Return (X, Y) of the center of cell containing provided text 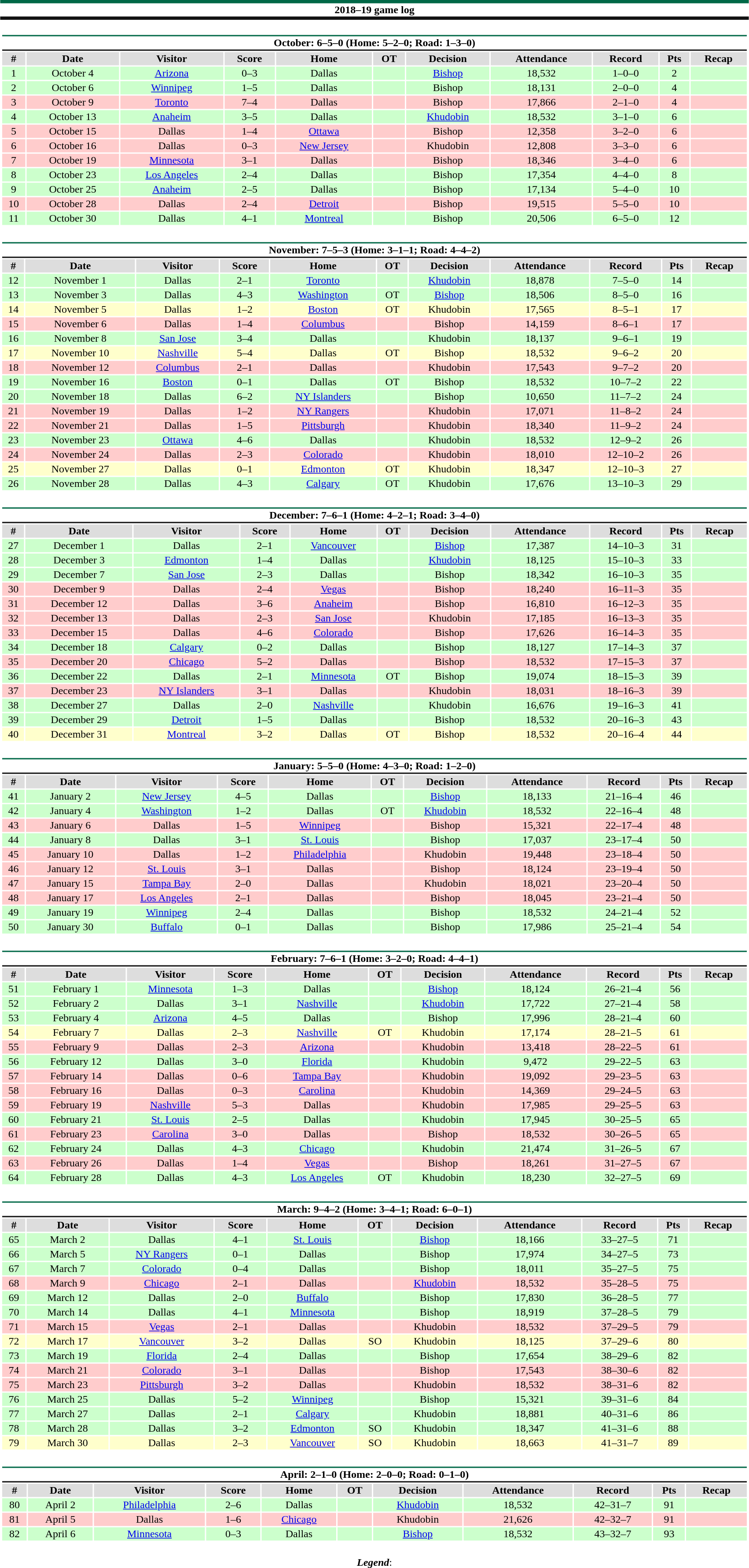
25 (13, 469)
December 20 (79, 662)
5–4–0 (626, 190)
11–8–2 (626, 411)
October 15 (73, 132)
41–31–7 (620, 1443)
17,654 (530, 1356)
31–26–5 (623, 1148)
November 21 (80, 425)
January 12 (70, 869)
18,166 (530, 1240)
3–1–0 (626, 117)
December 23 (79, 691)
37–28–5 (620, 1312)
17,676 (540, 483)
89 (673, 1443)
86 (673, 1414)
February 4 (76, 1018)
57 (13, 1076)
33–27–5 (620, 1240)
18,342 (540, 575)
8–5–0 (626, 295)
November 23 (80, 440)
3 (14, 102)
14,159 (540, 324)
2018–19 game log (374, 10)
November 27 (80, 469)
February 28 (76, 1177)
28–21–4 (623, 1018)
February 1 (76, 989)
12,358 (541, 132)
November 12 (80, 367)
November 1 (80, 280)
34–27–5 (620, 1254)
November: 7–5–3 (Home: 3–1–1; Road: 4–4–2) (374, 250)
17,985 (535, 1105)
October 6 (73, 88)
December 12 (79, 604)
October 16 (73, 146)
19,515 (541, 204)
23–20–4 (624, 884)
December 15 (79, 633)
38–31–6 (620, 1385)
February 9 (76, 1047)
March 30 (68, 1443)
January 8 (70, 840)
47 (13, 884)
37–29–5 (620, 1327)
13–10–3 (626, 483)
16,810 (540, 604)
18–16–3 (626, 691)
18,031 (540, 691)
28 (13, 560)
17,974 (530, 1254)
19–16–3 (626, 705)
6–2 (245, 396)
53 (13, 1018)
February 26 (76, 1163)
10–7–2 (626, 382)
29–22–5 (623, 1061)
13,418 (535, 1047)
November 3 (80, 295)
January 15 (70, 884)
15–10–3 (626, 560)
18,021 (537, 884)
20,506 (541, 219)
16–14–3 (626, 633)
41–31–6 (620, 1428)
3–4–0 (626, 161)
18,346 (541, 161)
70 (14, 1312)
17,071 (540, 411)
February 19 (76, 1105)
February: 7–6–1 (Home: 3–2–0; Road: 4–4–1) (374, 959)
November 18 (80, 396)
17,134 (541, 190)
18,230 (535, 1177)
January 10 (70, 855)
March 17 (68, 1341)
29–25–5 (623, 1105)
February 7 (76, 1032)
23–17–4 (624, 840)
February 12 (76, 1061)
January 30 (70, 927)
12–10–2 (626, 454)
October 13 (73, 117)
February 2 (76, 1003)
9,472 (535, 1061)
17,185 (540, 618)
January 17 (70, 898)
October 25 (73, 190)
November 24 (80, 454)
5–5–0 (626, 204)
81 (14, 1520)
3–5 (250, 117)
18,919 (530, 1312)
18,878 (540, 280)
51 (13, 989)
1–0–0 (626, 73)
April 6 (61, 1534)
36–28–5 (620, 1298)
40 (13, 734)
36 (13, 676)
12–9–2 (626, 440)
December 1 (79, 546)
December 31 (79, 734)
38–30–6 (620, 1370)
19,448 (537, 855)
8–5–1 (626, 309)
4–4–0 (626, 175)
October 23 (73, 175)
November 8 (80, 338)
17,565 (540, 309)
17,387 (540, 546)
29–23–5 (623, 1076)
18,131 (541, 88)
68 (14, 1283)
25–21–4 (624, 927)
28–21–5 (623, 1032)
3–3–0 (626, 146)
February 14 (76, 1076)
23–21–4 (624, 898)
17–14–3 (626, 647)
23 (13, 440)
40–31–6 (620, 1414)
2–0–0 (626, 88)
December 22 (79, 676)
35–28–5 (620, 1283)
20–16–4 (626, 734)
17,722 (535, 1003)
18,137 (540, 338)
17,945 (535, 1119)
April 5 (61, 1520)
December 7 (79, 575)
December 27 (79, 705)
1 (14, 73)
21,474 (535, 1148)
18,506 (540, 295)
17,037 (537, 840)
November 6 (80, 324)
29–24–5 (623, 1090)
17,830 (530, 1298)
December 13 (79, 618)
March: 9–4–2 (Home: 3–4–1; Road: 6–0–1) (374, 1210)
14,369 (535, 1090)
October 9 (73, 102)
30 (13, 589)
February 16 (76, 1090)
64 (13, 1177)
32 (13, 618)
December: 7–6–1 (Home: 4–2–1; Road: 3–4–0) (374, 515)
16–11–3 (626, 589)
17,626 (540, 633)
March 23 (68, 1385)
18,663 (530, 1443)
9–6–2 (626, 353)
5 (14, 132)
12,808 (541, 146)
March 25 (68, 1399)
7–4 (250, 102)
October 19 (73, 161)
45 (13, 855)
March 28 (68, 1428)
22–17–4 (624, 826)
23–18–4 (624, 855)
31–27–5 (623, 1163)
November 19 (80, 411)
7 (14, 161)
88 (673, 1428)
18 (13, 367)
October 4 (73, 73)
18,340 (540, 425)
18,133 (537, 797)
20–16–3 (626, 720)
March 9 (68, 1283)
42–32–7 (613, 1520)
March 14 (68, 1312)
November 16 (80, 382)
15 (13, 324)
76 (14, 1399)
43–32–7 (613, 1534)
October 30 (73, 219)
9–6–1 (626, 338)
18,127 (540, 647)
January 19 (70, 913)
March 7 (68, 1269)
32–27–5 (623, 1177)
October 28 (73, 204)
April: 2–1–0 (Home: 2–0–0; Road: 0–1–0) (374, 1474)
19,092 (535, 1076)
February 23 (76, 1134)
11–9–2 (626, 425)
14–10–3 (626, 546)
December 3 (79, 560)
17,354 (541, 175)
18,010 (540, 454)
18–15–3 (626, 676)
34 (13, 647)
6–5–0 (626, 219)
16,676 (540, 705)
January: 5–5–0 (Home: 4–3–0; Road: 1–2–0) (374, 766)
12–10–3 (626, 469)
55 (13, 1047)
18,045 (537, 898)
18,240 (540, 589)
30–26–5 (623, 1134)
2–6 (233, 1505)
21 (13, 411)
62 (13, 1148)
17,866 (541, 102)
December 9 (79, 589)
18,261 (535, 1163)
13 (13, 295)
39–31–6 (620, 1399)
42–31–7 (613, 1505)
42 (13, 811)
17,174 (535, 1032)
February 24 (76, 1148)
January 4 (70, 811)
37–29–6 (620, 1341)
1–3 (240, 989)
35–27–5 (620, 1269)
March 15 (68, 1327)
30–25–5 (623, 1119)
9–7–2 (626, 367)
84 (673, 1399)
December 18 (79, 647)
21,626 (518, 1520)
April 2 (61, 1505)
February 21 (76, 1119)
19,074 (540, 676)
17,986 (537, 927)
22–16–4 (624, 811)
0–4 (240, 1269)
0–6 (240, 1076)
16–13–3 (626, 618)
18,011 (530, 1269)
16–10–3 (626, 575)
23–19–4 (624, 869)
78 (14, 1428)
93 (669, 1534)
11 (14, 219)
December 29 (79, 720)
1–6 (233, 1520)
8–6–1 (626, 324)
2–1–0 (626, 102)
March 19 (68, 1356)
November 28 (80, 483)
5–3 (240, 1105)
26–21–4 (623, 989)
0–2 (265, 647)
10,650 (540, 396)
March 12 (68, 1298)
3–2–0 (626, 132)
7–5–0 (626, 280)
January 2 (70, 797)
January 6 (70, 826)
9 (14, 190)
66 (14, 1254)
17–15–3 (626, 662)
November 10 (80, 353)
21–16–4 (624, 797)
28–22–5 (623, 1047)
18,881 (530, 1414)
72 (14, 1341)
24–21–4 (624, 913)
March 5 (68, 1254)
27–21–4 (623, 1003)
3–6 (265, 604)
74 (14, 1370)
November 5 (80, 309)
38 (13, 705)
March 2 (68, 1240)
59 (13, 1105)
3–4 (245, 338)
38–29–6 (620, 1356)
17,996 (535, 1018)
5–4 (245, 353)
March 27 (68, 1414)
11–7–2 (626, 396)
49 (13, 913)
16–12–3 (626, 604)
March 21 (68, 1370)
October: 6–5–0 (Home: 5–2–0; Road: 1–3–0) (374, 43)
